Pinpoint the cell where the given text exists, returning its [X, Y] midpoint coordinate. 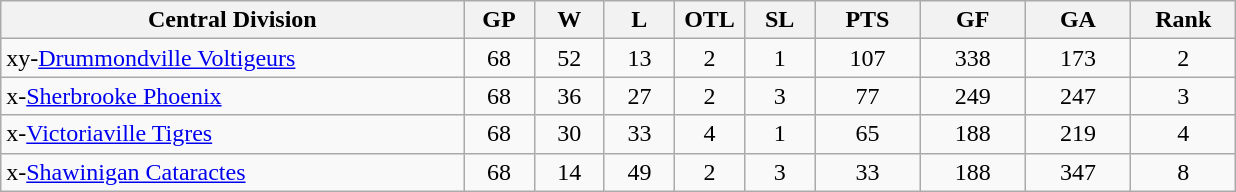
x-Victoriaville Tigres [232, 134]
8 [1184, 172]
247 [1078, 96]
49 [639, 172]
SL [780, 20]
GF [972, 20]
107 [868, 58]
Central Division [232, 20]
36 [569, 96]
OTL [709, 20]
GA [1078, 20]
Rank [1184, 20]
GP [499, 20]
14 [569, 172]
x-Shawinigan Cataractes [232, 172]
x-Sherbrooke Phoenix [232, 96]
30 [569, 134]
65 [868, 134]
249 [972, 96]
219 [1078, 134]
L [639, 20]
27 [639, 96]
xy-Drummondville Voltigeurs [232, 58]
173 [1078, 58]
77 [868, 96]
347 [1078, 172]
52 [569, 58]
PTS [868, 20]
W [569, 20]
13 [639, 58]
338 [972, 58]
